Pinpoint the cell where the given text exists, returning its (X, Y) midpoint coordinate. 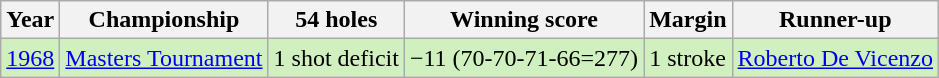
Runner-up (835, 20)
−11 (70-70-71-66=277) (524, 58)
Roberto De Vicenzo (835, 58)
1 shot deficit (336, 58)
Year (30, 20)
Winning score (524, 20)
1968 (30, 58)
1 stroke (688, 58)
54 holes (336, 20)
Championship (164, 20)
Masters Tournament (164, 58)
Margin (688, 20)
